Pinpoint the cell where the given text exists, returning its [x, y] midpoint coordinate. 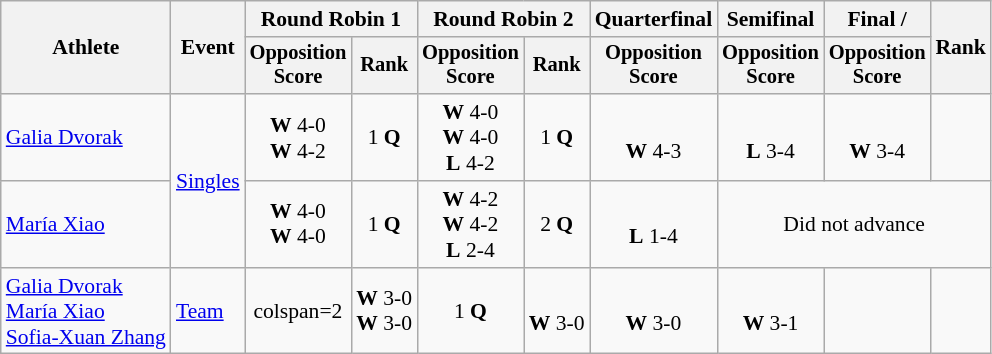
Galia Dvorak [86, 138]
Semifinal [770, 19]
W 4-0 W 4-0 [298, 224]
W 4-2 W 4-2 L 2-4 [470, 224]
Athlete [86, 48]
Singles [208, 180]
Did not advance [854, 224]
W 4-3 [654, 138]
W 3-4 [878, 138]
W 4-0 W 4-0 L 4-2 [470, 138]
Round Robin 1 [331, 19]
L 3-4 [770, 138]
Event [208, 48]
W 4-0 W 4-2 [298, 138]
Quarterfinal [654, 19]
Final / [878, 19]
Round Robin 2 [503, 19]
L 1-4 [654, 224]
2 Q [557, 224]
María Xiao [86, 224]
